Output the [X, Y] coordinate of the center of the cell containing the given text.  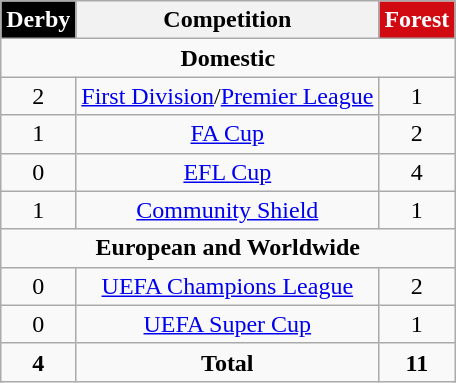
Derby [38, 20]
Domestic [228, 58]
11 [417, 362]
Community Shield [228, 210]
Competition [228, 20]
First Division/Premier League [228, 96]
European and Worldwide [228, 248]
EFL Cup [228, 172]
UEFA Champions League [228, 286]
UEFA Super Cup [228, 324]
Total [228, 362]
Forest [417, 20]
FA Cup [228, 134]
